Provide the [x, y] coordinate of the cell's center where the given text is located.  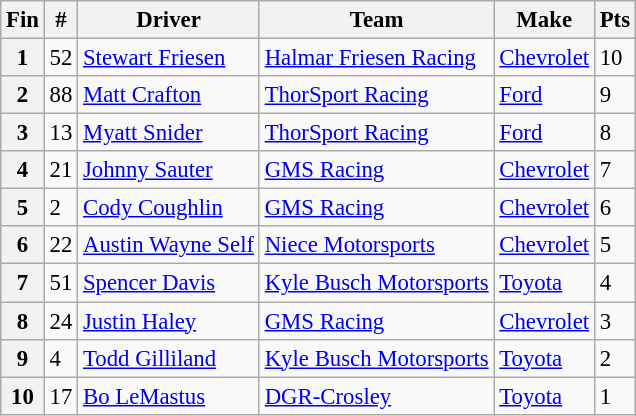
51 [60, 283]
Justin Haley [169, 321]
Matt Crafton [169, 95]
22 [60, 245]
Austin Wayne Self [169, 245]
Spencer Davis [169, 283]
Team [376, 20]
24 [60, 321]
Bo LeMastus [169, 396]
88 [60, 95]
Make [544, 20]
21 [60, 170]
Niece Motorsports [376, 245]
13 [60, 133]
Myatt Snider [169, 133]
Stewart Friesen [169, 58]
Johnny Sauter [169, 170]
52 [60, 58]
Fin [23, 20]
# [60, 20]
DGR-Crosley [376, 396]
Pts [614, 20]
17 [60, 396]
Driver [169, 20]
Cody Coughlin [169, 208]
Halmar Friesen Racing [376, 58]
Todd Gilliland [169, 358]
